Scan for the cell matching the given text and deliver its [x, y] coordinate at center. 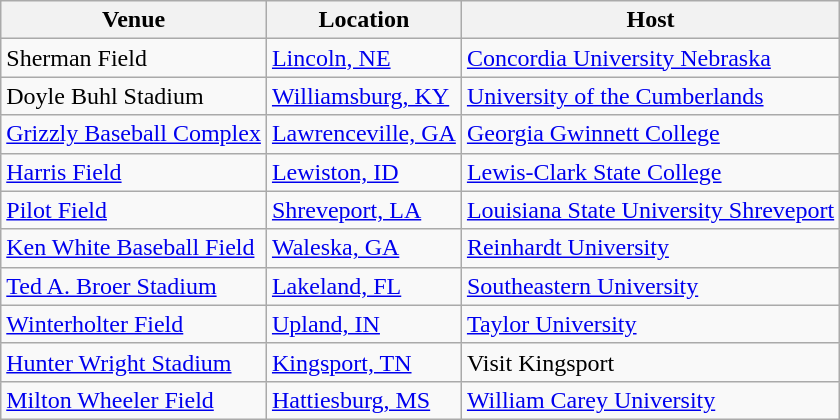
Louisiana State University Shreveport [650, 210]
Upland, IN [364, 324]
Sherman Field [134, 58]
Winterholter Field [134, 324]
Kingsport, TN [364, 362]
Shreveport, LA [364, 210]
Hattiesburg, MS [364, 400]
Ken White Baseball Field [134, 248]
Venue [134, 20]
Visit Kingsport [650, 362]
Pilot Field [134, 210]
Ted A. Broer Stadium [134, 286]
Grizzly Baseball Complex [134, 134]
Lewis-Clark State College [650, 172]
Host [650, 20]
University of the Cumberlands [650, 96]
Doyle Buhl Stadium [134, 96]
William Carey University [650, 400]
Hunter Wright Stadium [134, 362]
Lawrenceville, GA [364, 134]
Reinhardt University [650, 248]
Concordia University Nebraska [650, 58]
Lincoln, NE [364, 58]
Location [364, 20]
Harris Field [134, 172]
Lakeland, FL [364, 286]
Williamsburg, KY [364, 96]
Southeastern University [650, 286]
Georgia Gwinnett College [650, 134]
Lewiston, ID [364, 172]
Taylor University [650, 324]
Milton Wheeler Field [134, 400]
Waleska, GA [364, 248]
